Identify which cell holds the provided text, then report its [x, y] central coordinate. 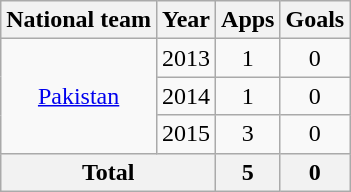
2013 [186, 58]
3 [248, 134]
Total [108, 172]
2015 [186, 134]
2014 [186, 96]
Apps [248, 20]
5 [248, 172]
Pakistan [79, 96]
National team [79, 20]
Goals [315, 20]
Year [186, 20]
